Locate the cell with the specified text and output its [X, Y] center coordinate. 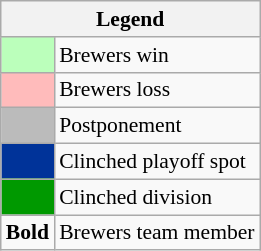
Postponement [157, 126]
Legend [130, 19]
Brewers win [157, 55]
Clinched division [157, 197]
Clinched playoff spot [157, 162]
Brewers team member [157, 233]
Brewers loss [157, 90]
Bold [28, 233]
